Detect which cell encompasses the target text, then output its [x, y] center coordinate. 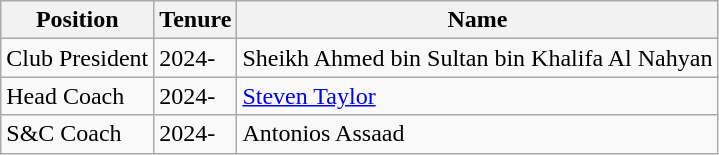
Sheikh Ahmed bin Sultan bin Khalifa Al Nahyan [478, 58]
Position [78, 20]
Antonios Assaad [478, 134]
Name [478, 20]
Club President [78, 58]
S&C Coach [78, 134]
Head Coach [78, 96]
Tenure [196, 20]
Steven Taylor [478, 96]
